Search for the cell housing the specified text and yield its (x, y) center coordinate. 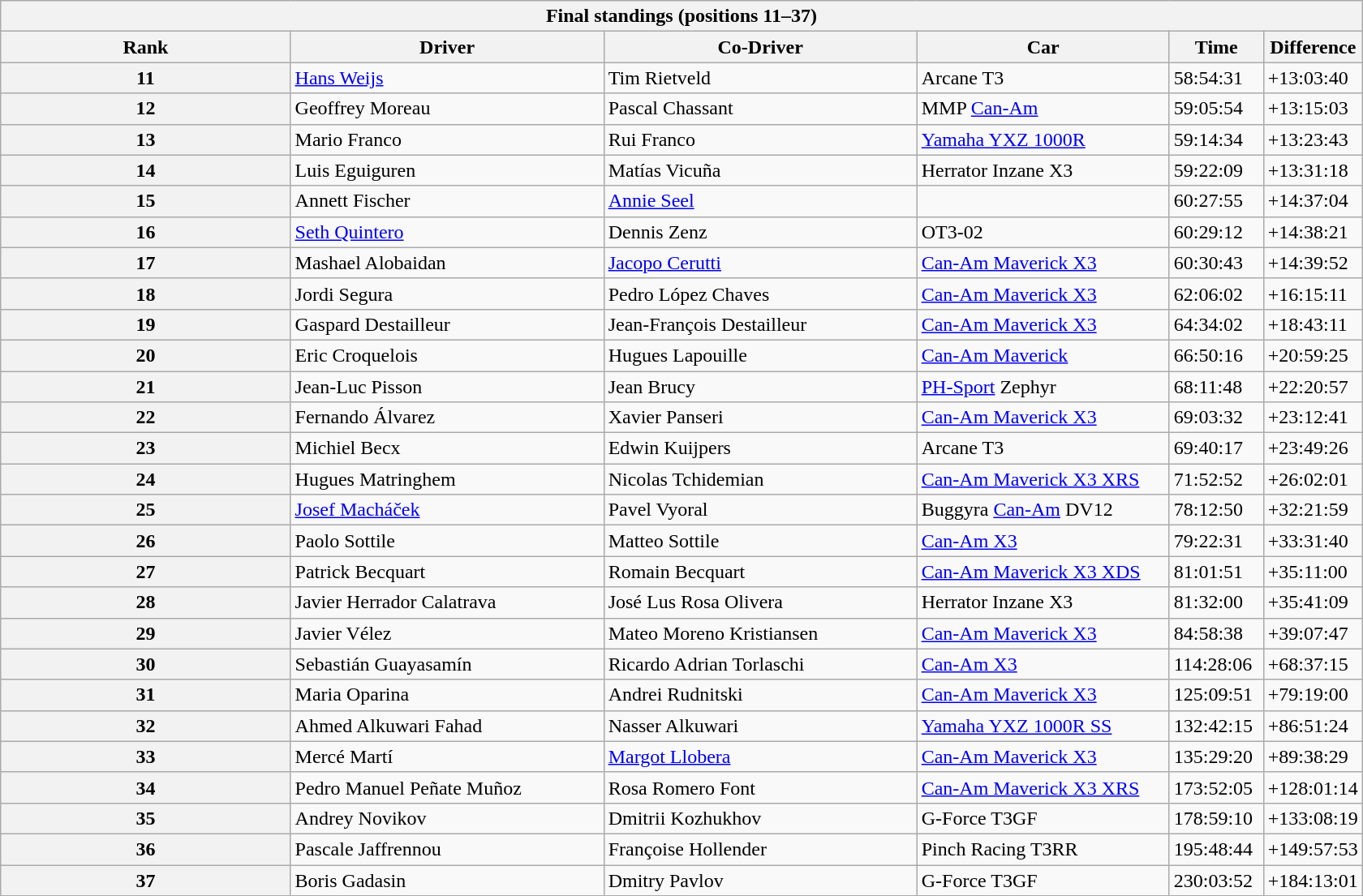
Nasser Alkuwari (760, 726)
17 (146, 263)
Can-Am Maverick (1043, 355)
Josef Macháček (447, 510)
Final standings (positions 11–37) (681, 16)
71:52:52 (1216, 479)
+35:41:09 (1313, 602)
Jordi Segura (447, 294)
32 (146, 726)
Tim Rietveld (760, 78)
+14:39:52 (1313, 263)
Ahmed Alkuwari Fahad (447, 726)
MMP Can-Am (1043, 109)
Jean Brucy (760, 387)
Jean-François Destailleur (760, 324)
178:59:10 (1216, 818)
Eric Croquelois (447, 355)
15 (146, 201)
Dennis Zenz (760, 232)
+22:20:57 (1313, 387)
+89:38:29 (1313, 757)
16 (146, 232)
Pinch Racing T3RR (1043, 849)
Matteo Sottile (760, 541)
Sebastián Guayasamín (447, 664)
59:14:34 (1216, 139)
Javier Vélez (447, 633)
22 (146, 418)
+79:19:00 (1313, 695)
195:48:44 (1216, 849)
81:01:51 (1216, 572)
60:29:12 (1216, 232)
Pavel Vyoral (760, 510)
69:03:32 (1216, 418)
Car (1043, 47)
Rui Franco (760, 139)
+13:31:18 (1313, 170)
Mercé Martí (447, 757)
Edwin Kuijpers (760, 448)
31 (146, 695)
11 (146, 78)
Yamaha YXZ 1000R (1043, 139)
Pascal Chassant (760, 109)
Mateo Moreno Kristiansen (760, 633)
Jean-Luc Pisson (447, 387)
59:22:09 (1216, 170)
+20:59:25 (1313, 355)
33 (146, 757)
36 (146, 849)
Françoise Hollender (760, 849)
Time (1216, 47)
66:50:16 (1216, 355)
69:40:17 (1216, 448)
Jacopo Cerutti (760, 263)
+13:03:40 (1313, 78)
30 (146, 664)
Rank (146, 47)
29 (146, 633)
84:58:38 (1216, 633)
78:12:50 (1216, 510)
34 (146, 787)
Rosa Romero Font (760, 787)
21 (146, 387)
79:22:31 (1216, 541)
114:28:06 (1216, 664)
14 (146, 170)
+32:21:59 (1313, 510)
64:34:02 (1216, 324)
60:30:43 (1216, 263)
68:11:48 (1216, 387)
+68:37:15 (1313, 664)
Andrei Rudnitski (760, 695)
+14:38:21 (1313, 232)
24 (146, 479)
Nicolas Tchidemian (760, 479)
26 (146, 541)
Luis Eguiguren (447, 170)
Annie Seel (760, 201)
18 (146, 294)
35 (146, 818)
Patrick Becquart (447, 572)
+149:57:53 (1313, 849)
+33:31:40 (1313, 541)
Seth Quintero (447, 232)
Pascale Jaffrennou (447, 849)
Hugues Matringhem (447, 479)
+128:01:14 (1313, 787)
Dmitry Pavlov (760, 880)
12 (146, 109)
Paolo Sottile (447, 541)
Michiel Becx (447, 448)
Gaspard Destailleur (447, 324)
Margot Llobera (760, 757)
25 (146, 510)
13 (146, 139)
Romain Becquart (760, 572)
Pedro López Chaves (760, 294)
Geoffrey Moreau (447, 109)
+23:12:41 (1313, 418)
Driver (447, 47)
Pedro Manuel Peñate Muñoz (447, 787)
27 (146, 572)
Xavier Panseri (760, 418)
173:52:05 (1216, 787)
+184:13:01 (1313, 880)
Javier Herrador Calatrava (447, 602)
Dmitrii Kozhukhov (760, 818)
OT3-02 (1043, 232)
Mashael Alobaidan (447, 263)
125:09:51 (1216, 695)
58:54:31 (1216, 78)
+133:08:19 (1313, 818)
60:27:55 (1216, 201)
PH-Sport Zephyr (1043, 387)
Hans Weijs (447, 78)
Mario Franco (447, 139)
23 (146, 448)
Boris Gadasin (447, 880)
+13:15:03 (1313, 109)
+23:49:26 (1313, 448)
Can-Am Maverick X3 XDS (1043, 572)
+18:43:11 (1313, 324)
230:03:52 (1216, 880)
+39:07:47 (1313, 633)
20 (146, 355)
59:05:54 (1216, 109)
+16:15:11 (1313, 294)
Matías Vicuña (760, 170)
Difference (1313, 47)
+26:02:01 (1313, 479)
Annett Fischer (447, 201)
Andrey Novikov (447, 818)
+86:51:24 (1313, 726)
135:29:20 (1216, 757)
81:32:00 (1216, 602)
+14:37:04 (1313, 201)
+13:23:43 (1313, 139)
Yamaha YXZ 1000R SS (1043, 726)
19 (146, 324)
Ricardo Adrian Torlaschi (760, 664)
28 (146, 602)
Hugues Lapouille (760, 355)
132:42:15 (1216, 726)
62:06:02 (1216, 294)
+35:11:00 (1313, 572)
Co-Driver (760, 47)
37 (146, 880)
Maria Oparina (447, 695)
Fernando Álvarez (447, 418)
Buggyra Can-Am DV12 (1043, 510)
José Lus Rosa Olivera (760, 602)
